Determine the [X, Y] coordinate at the center of the cell enclosing the given text.  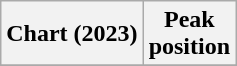
Peakposition [189, 34]
Chart (2023) [72, 34]
